Locate the cell with the specified text and output its (x, y) center coordinate. 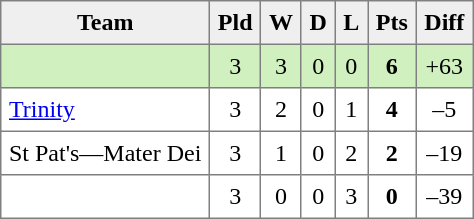
Pld (236, 23)
–19 (444, 153)
D (318, 23)
St Pat's—Mater Dei (106, 153)
6 (392, 66)
W (281, 23)
Pts (392, 23)
+63 (444, 66)
–5 (444, 110)
Team (106, 23)
Trinity (106, 110)
L (352, 23)
4 (392, 110)
–39 (444, 197)
Diff (444, 23)
